Return the [X, Y] coordinate for the center point of the cell that contains the specified text.  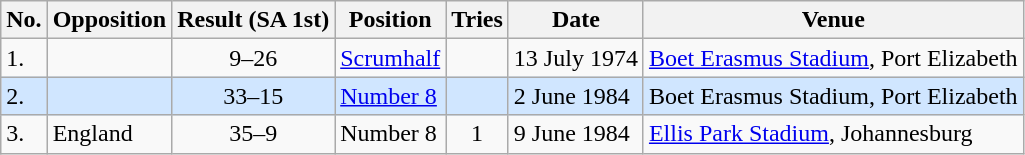
Result (SA 1st) [254, 20]
England [109, 134]
Scrumhalf [390, 58]
Tries [478, 20]
Position [390, 20]
Venue [833, 20]
35–9 [254, 134]
Date [576, 20]
3. [24, 134]
33–15 [254, 96]
13 July 1974 [576, 58]
2. [24, 96]
No. [24, 20]
2 June 1984 [576, 96]
9 June 1984 [576, 134]
1. [24, 58]
1 [478, 134]
Ellis Park Stadium, Johannesburg [833, 134]
Opposition [109, 20]
9–26 [254, 58]
